Extract the (X, Y) coordinate from the center of the cell holding the provided text.  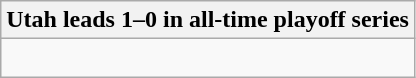
Utah leads 1–0 in all-time playoff series (208, 20)
